Identify which cell holds the provided text, then report its (x, y) central coordinate. 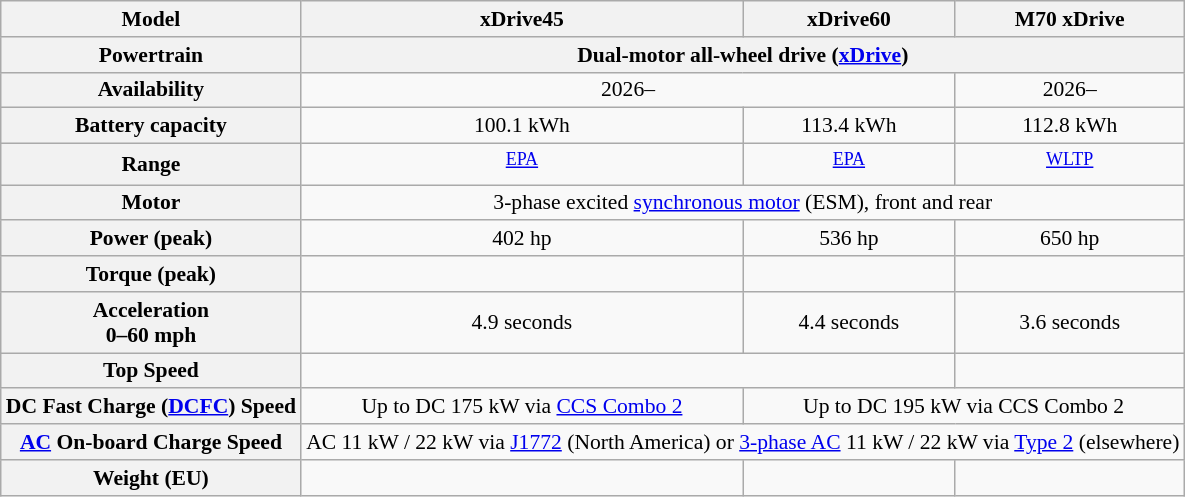
Availability (151, 90)
Motor (151, 203)
536 hp (849, 239)
Top Speed (151, 371)
AC On-board Charge Speed (151, 442)
3-phase excited synchronous motor (ESM), front and rear (742, 203)
xDrive60 (849, 19)
Acceleration0–60 mph (151, 322)
3.6 seconds (1070, 322)
Weight (EU) (151, 478)
Power (peak) (151, 239)
Range (151, 164)
Dual-motor all-wheel drive (xDrive) (742, 55)
WLTP (1070, 164)
4.9 seconds (522, 322)
AC 11 kW / 22 kW via J1772 (North America) or 3-phase AC 11 kW / 22 kW via Type 2 (elsewhere) (742, 442)
4.4 seconds (849, 322)
113.4 kWh (849, 126)
Torque (peak) (151, 274)
112.8 kWh (1070, 126)
100.1 kWh (522, 126)
650 hp (1070, 239)
Model (151, 19)
Up to DC 195 kW via CCS Combo 2 (964, 407)
Up to DC 175 kW via CCS Combo 2 (522, 407)
DC Fast Charge (DCFC) Speed (151, 407)
Powertrain (151, 55)
xDrive45 (522, 19)
M70 xDrive (1070, 19)
402 hp (522, 239)
Battery capacity (151, 126)
